Capture the cell that displays the provided text and extract its [X, Y] central coordinate. 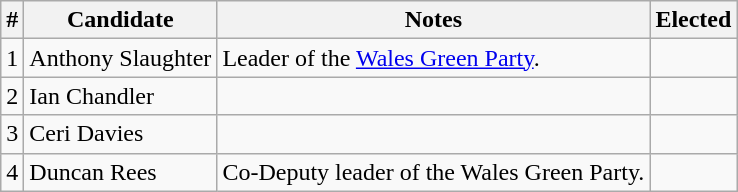
Elected [694, 20]
1 [12, 58]
Ceri Davies [120, 134]
Co-Deputy leader of the Wales Green Party. [434, 172]
3 [12, 134]
4 [12, 172]
Anthony Slaughter [120, 58]
Notes [434, 20]
# [12, 20]
2 [12, 96]
Leader of the Wales Green Party. [434, 58]
Ian Chandler [120, 96]
Duncan Rees [120, 172]
Candidate [120, 20]
